Determine the (x, y) coordinate at the center of the cell enclosing the given text.  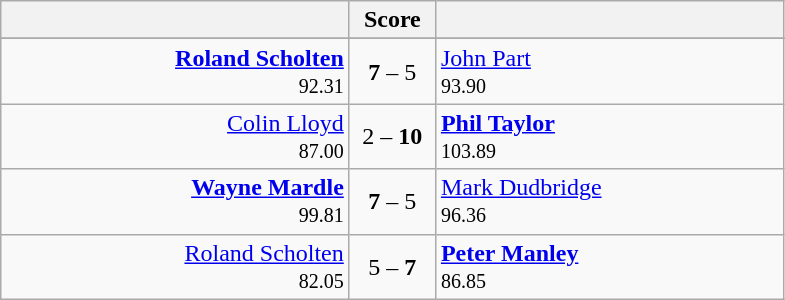
Roland Scholten 92.31 (176, 72)
5 – 7 (392, 266)
John Part 93.90 (610, 72)
Mark Dudbridge 96.36 (610, 202)
Phil Taylor 103.89 (610, 136)
Roland Scholten 82.05 (176, 266)
Peter Manley 86.85 (610, 266)
2 – 10 (392, 136)
Wayne Mardle 99.81 (176, 202)
Colin Lloyd 87.00 (176, 136)
Score (392, 20)
